Find where the given text appears and provide that cell's center as [X, Y] coordinate. 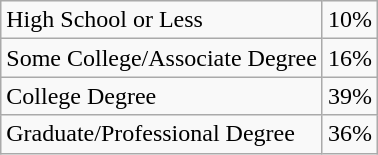
10% [350, 20]
College Degree [162, 96]
39% [350, 96]
16% [350, 58]
36% [350, 134]
Graduate/Professional Degree [162, 134]
Some College/Associate Degree [162, 58]
High School or Less [162, 20]
